From the cell containing the given text, extract its center point as (X, Y) coordinate. 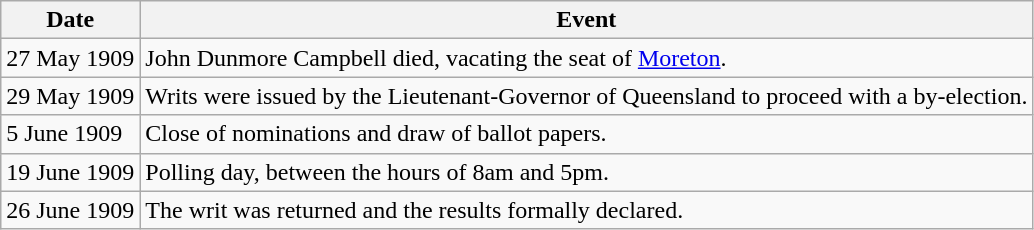
Close of nominations and draw of ballot papers. (586, 134)
Polling day, between the hours of 8am and 5pm. (586, 172)
26 June 1909 (70, 210)
Date (70, 20)
The writ was returned and the results formally declared. (586, 210)
27 May 1909 (70, 58)
29 May 1909 (70, 96)
Writs were issued by the Lieutenant-Governor of Queensland to proceed with a by-election. (586, 96)
Event (586, 20)
5 June 1909 (70, 134)
19 June 1909 (70, 172)
John Dunmore Campbell died, vacating the seat of Moreton. (586, 58)
